From the cell containing the given text, extract its center point as [X, Y] coordinate. 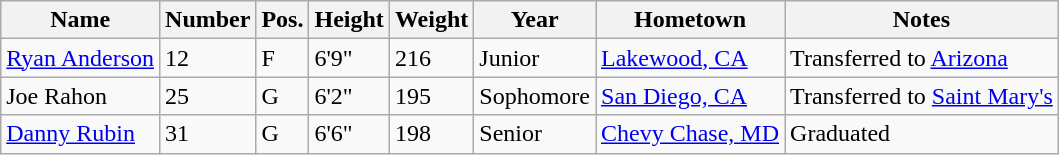
Hometown [690, 20]
Graduated [922, 134]
Notes [922, 20]
Chevy Chase, MD [690, 134]
Year [535, 20]
Name [80, 20]
San Diego, CA [690, 96]
F [282, 58]
216 [431, 58]
195 [431, 96]
6'6" [349, 134]
Weight [431, 20]
Pos. [282, 20]
25 [208, 96]
Sophomore [535, 96]
31 [208, 134]
6'2" [349, 96]
Transferred to Arizona [922, 58]
Transferred to Saint Mary's [922, 96]
Junior [535, 58]
12 [208, 58]
Number [208, 20]
6'9" [349, 58]
Lakewood, CA [690, 58]
Senior [535, 134]
Joe Rahon [80, 96]
Danny Rubin [80, 134]
Ryan Anderson [80, 58]
Height [349, 20]
198 [431, 134]
